Return the [x, y] coordinate for the center point of the cell that contains the specified text.  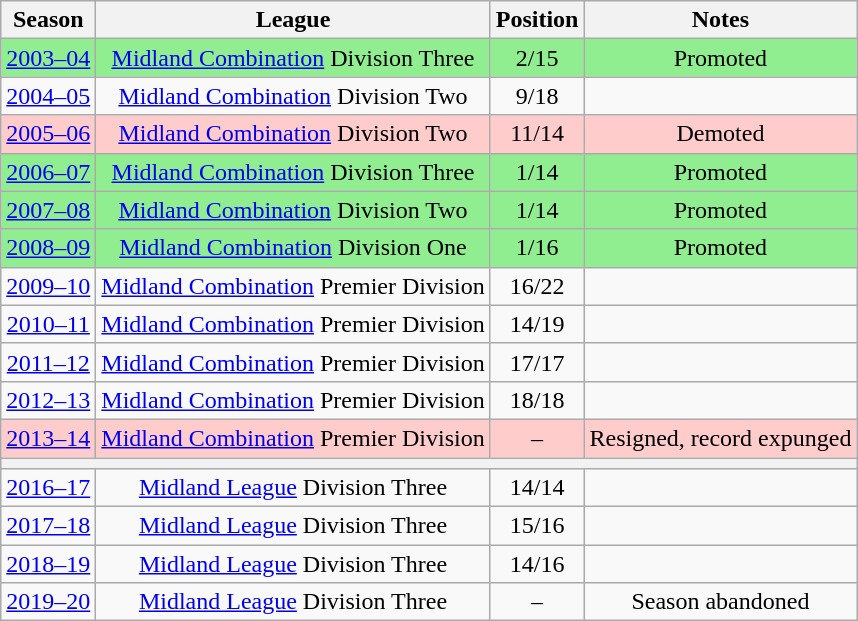
11/14 [537, 134]
Season [48, 20]
2011–12 [48, 362]
14/14 [537, 488]
2005–06 [48, 134]
2018–19 [48, 564]
Resigned, record expunged [720, 438]
2003–04 [48, 58]
Position [537, 20]
Season abandoned [720, 602]
2006–07 [48, 172]
League [293, 20]
2013–14 [48, 438]
1/16 [537, 248]
2004–05 [48, 96]
2/15 [537, 58]
2010–11 [48, 324]
14/16 [537, 564]
Midland Combination Division One [293, 248]
2012–13 [48, 400]
9/18 [537, 96]
16/22 [537, 286]
2007–08 [48, 210]
2019–20 [48, 602]
14/19 [537, 324]
15/16 [537, 526]
Demoted [720, 134]
2009–10 [48, 286]
Notes [720, 20]
2017–18 [48, 526]
17/17 [537, 362]
18/18 [537, 400]
2016–17 [48, 488]
2008–09 [48, 248]
